Extract the (X, Y) coordinate from the center of the cell holding the provided text.  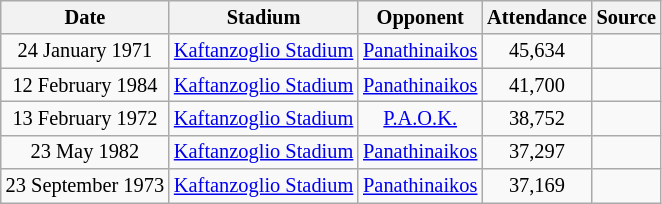
37,297 (536, 152)
37,169 (536, 186)
41,700 (536, 85)
Opponent (420, 18)
24 January 1971 (85, 51)
Date (85, 18)
23 May 1982 (85, 152)
45,634 (536, 51)
23 September 1973 (85, 186)
P.A.O.K. (420, 119)
13 February 1972 (85, 119)
12 February 1984 (85, 85)
Stadium (264, 18)
Source (626, 18)
Attendance (536, 18)
38,752 (536, 119)
